Extract the (x, y) coordinate from the center of the cell holding the provided text.  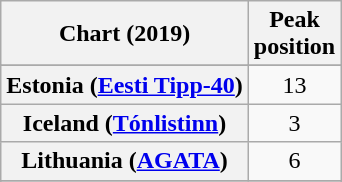
6 (294, 161)
Chart (2019) (125, 34)
3 (294, 123)
Estonia (Eesti Tipp-40) (125, 85)
Iceland (Tónlistinn) (125, 123)
Peak position (294, 34)
13 (294, 85)
Lithuania (AGATA) (125, 161)
